From the cell containing the given text, extract its center point as (x, y) coordinate. 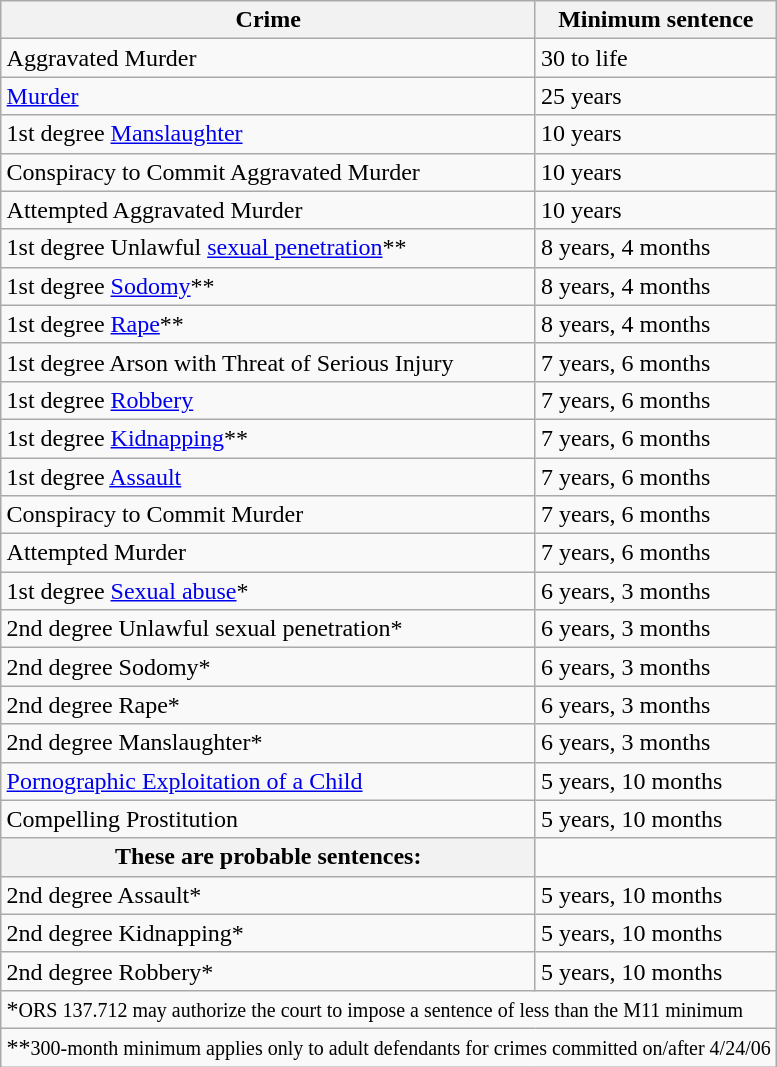
Attempted Aggravated Murder (268, 210)
Minimum sentence (656, 20)
Compelling Prostitution (268, 819)
Murder (268, 96)
25 years (656, 96)
Pornographic Exploitation of a Child (268, 781)
These are probable sentences: (268, 857)
2nd degree Unlawful sexual penetration* (268, 629)
Aggravated Murder (268, 58)
Crime (268, 20)
1st degree Kidnapping** (268, 438)
1st degree Arson with Threat of Serious Injury (268, 362)
1st degree Manslaughter (268, 134)
*ORS 137.712 may authorize the court to impose a sentence of less than the M11 minimum (388, 1009)
2nd degree Kidnapping* (268, 933)
Conspiracy to Commit Murder (268, 515)
1st degree Robbery (268, 400)
2nd degree Robbery* (268, 971)
2nd degree Manslaughter* (268, 743)
1st degree Sexual abuse* (268, 591)
1st degree Rape** (268, 324)
2nd degree Sodomy* (268, 667)
Conspiracy to Commit Aggravated Murder (268, 172)
**300-month minimum applies only to adult defendants for crimes committed on/after 4/24/06 (388, 1047)
2nd degree Assault* (268, 895)
30 to life (656, 58)
2nd degree Rape* (268, 705)
1st degree Unlawful sexual penetration** (268, 248)
Attempted Murder (268, 553)
1st degree Assault (268, 477)
1st degree Sodomy** (268, 286)
